Capture the cell that displays the provided text and extract its [x, y] central coordinate. 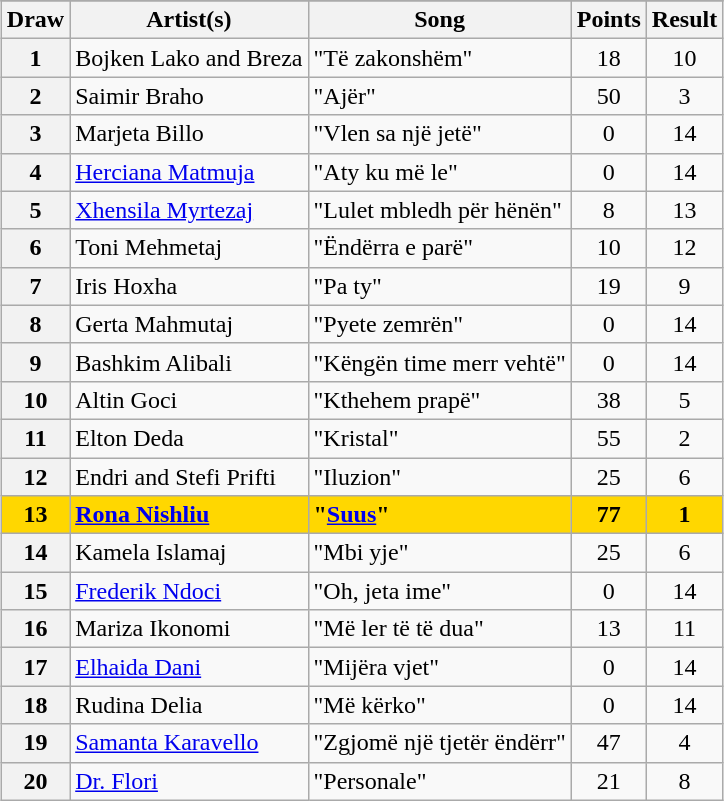
Frederik Ndoci [189, 591]
"Aty ku më le" [440, 172]
Toni Mehmetaj [189, 248]
21 [608, 781]
"Të zakonshëm" [440, 58]
Elton Deda [189, 438]
Draw [35, 20]
Result [684, 20]
Points [608, 20]
Gerta Mahmutaj [189, 324]
7 [35, 286]
"Kristal" [440, 438]
"Lulet mbledh për hënën" [440, 210]
"Pa ty" [440, 286]
"Personale" [440, 781]
"Ëndërra e parë" [440, 248]
38 [608, 400]
47 [608, 743]
55 [608, 438]
"Më kërko" [440, 705]
20 [35, 781]
Saimir Braho [189, 96]
"Zgjomë një tjetër ëndërr" [440, 743]
Bojken Lako and Breza [189, 58]
"Këngën time merr vehtë" [440, 362]
Mariza Ikonomi [189, 629]
"Oh, jeta ime" [440, 591]
15 [35, 591]
Song [440, 20]
Marjeta Billo [189, 134]
"Pyete zemrën" [440, 324]
"Mijëra vjet" [440, 667]
Iris Hoxha [189, 286]
50 [608, 96]
Endri and Stefi Prifti [189, 477]
Altin Goci [189, 400]
"Ajër" [440, 96]
"Suus" [440, 515]
"Kthehem prapë" [440, 400]
Artist(s) [189, 20]
Elhaida Dani [189, 667]
Dr. Flori [189, 781]
Herciana Matmuja [189, 172]
Rudina Delia [189, 705]
"Më ler të të dua" [440, 629]
Samanta Karavello [189, 743]
77 [608, 515]
"Mbi yje" [440, 553]
Xhensila Myrtezaj [189, 210]
"Vlen sa një jetë" [440, 134]
Kamela Islamaj [189, 553]
Bashkim Alibali [189, 362]
"Iluzion" [440, 477]
16 [35, 629]
Rona Nishliu [189, 515]
17 [35, 667]
